Capture the cell that displays the provided text and extract its [X, Y] central coordinate. 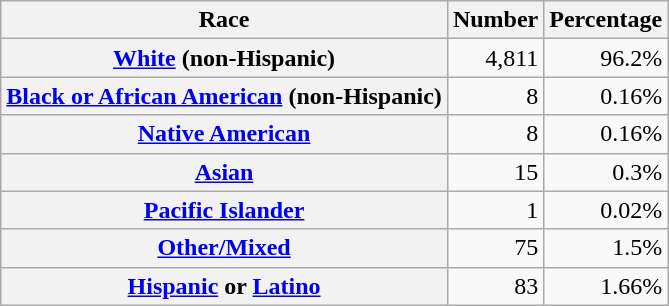
0.3% [606, 172]
Asian [224, 172]
1.5% [606, 248]
1.66% [606, 286]
Native American [224, 134]
83 [495, 286]
White (non-Hispanic) [224, 58]
96.2% [606, 58]
Pacific Islander [224, 210]
75 [495, 248]
Hispanic or Latino [224, 286]
Percentage [606, 20]
15 [495, 172]
Other/Mixed [224, 248]
4,811 [495, 58]
0.02% [606, 210]
1 [495, 210]
Number [495, 20]
Black or African American (non-Hispanic) [224, 96]
Race [224, 20]
